Scan for the cell matching the given text and deliver its [X, Y] coordinate at center. 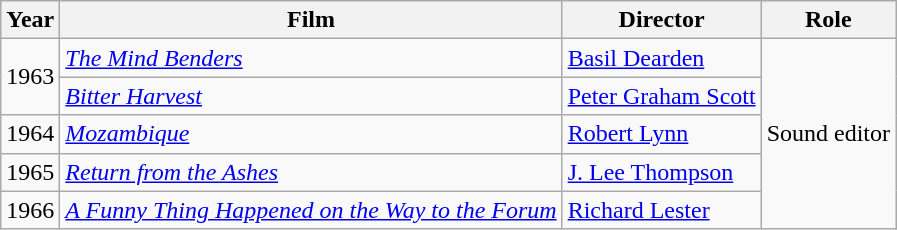
J. Lee Thompson [662, 172]
1963 [30, 77]
Richard Lester [662, 210]
Mozambique [311, 134]
1964 [30, 134]
Peter Graham Scott [662, 96]
Sound editor [828, 134]
Role [828, 20]
Basil Dearden [662, 58]
A Funny Thing Happened on the Way to the Forum [311, 210]
Year [30, 20]
Bitter Harvest [311, 96]
1966 [30, 210]
1965 [30, 172]
Return from the Ashes [311, 172]
Film [311, 20]
The Mind Benders [311, 58]
Director [662, 20]
Robert Lynn [662, 134]
